Return the [X, Y] coordinate for the center point of the cell that contains the specified text.  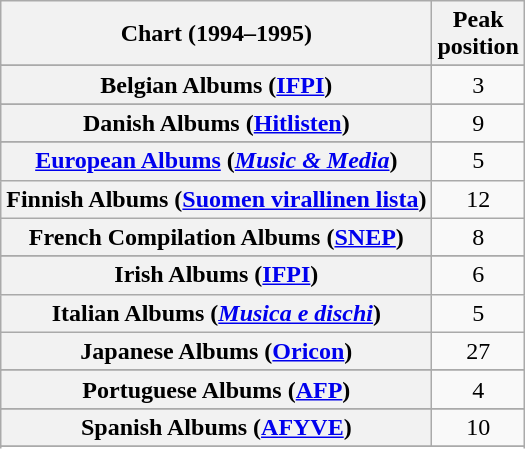
Danish Albums (Hitlisten) [216, 123]
Irish Albums (IFPI) [216, 275]
4 [478, 389]
27 [478, 351]
3 [478, 85]
Belgian Albums (IFPI) [216, 85]
Japanese Albums (Oricon) [216, 351]
9 [478, 123]
Italian Albums (Musica e dischi) [216, 313]
French Compilation Albums (SNEP) [216, 237]
10 [478, 427]
European Albums (Music & Media) [216, 161]
8 [478, 237]
Portuguese Albums (AFP) [216, 389]
12 [478, 199]
Finnish Albums (Suomen virallinen lista) [216, 199]
Chart (1994–1995) [216, 34]
Spanish Albums (AFYVE) [216, 427]
6 [478, 275]
Peakposition [478, 34]
